From the cell containing the given text, extract its center point as [X, Y] coordinate. 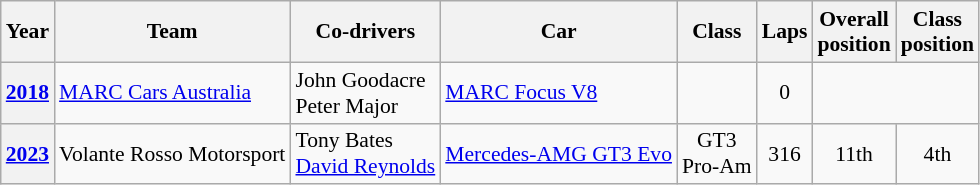
0 [785, 92]
Volante Rosso Motorsport [172, 154]
2023 [28, 154]
316 [785, 154]
Team [172, 32]
GT3Pro-Am [717, 154]
MARC Cars Australia [172, 92]
MARC Focus V8 [558, 92]
Tony Bates David Reynolds [365, 154]
Year [28, 32]
Class [717, 32]
4th [938, 154]
John Goodacre Peter Major [365, 92]
Laps [785, 32]
Overallposition [854, 32]
Car [558, 32]
Mercedes-AMG GT3 Evo [558, 154]
Co-drivers [365, 32]
Classposition [938, 32]
11th [854, 154]
2018 [28, 92]
